Find where the given text appears and provide that cell's center as (x, y) coordinate. 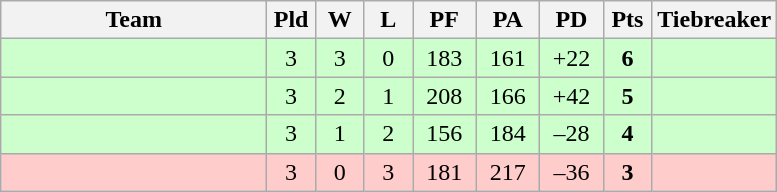
–28 (572, 134)
Team (134, 20)
PA (508, 20)
Tiebreaker (714, 20)
+42 (572, 96)
208 (444, 96)
156 (444, 134)
PD (572, 20)
PF (444, 20)
184 (508, 134)
+22 (572, 58)
161 (508, 58)
W (340, 20)
6 (628, 58)
166 (508, 96)
217 (508, 172)
5 (628, 96)
181 (444, 172)
4 (628, 134)
–36 (572, 172)
Pld (292, 20)
L (388, 20)
183 (444, 58)
Pts (628, 20)
